Pinpoint the cell where the given text exists, returning its [x, y] midpoint coordinate. 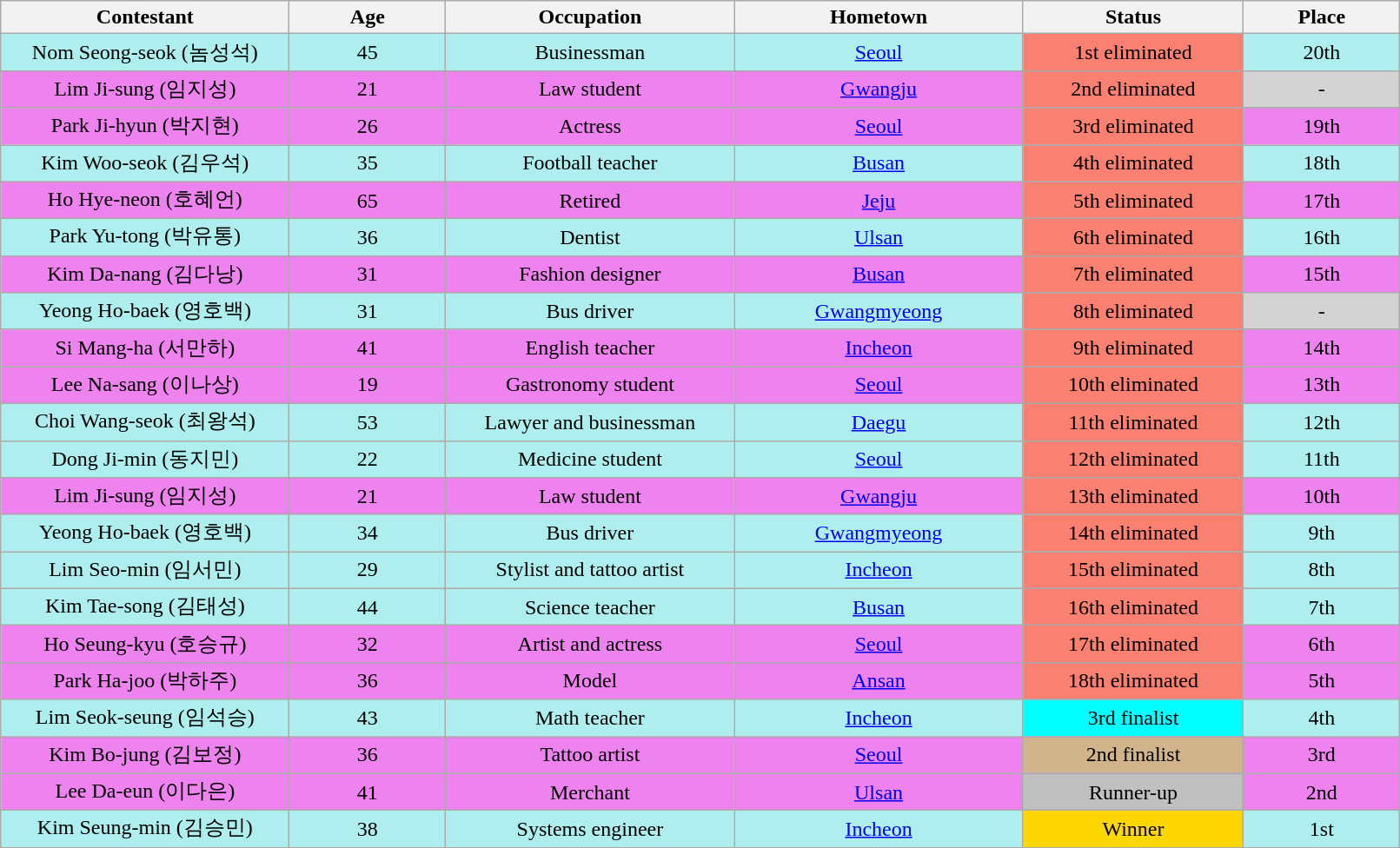
11th [1322, 459]
Science teacher [590, 606]
3rd eliminated [1133, 127]
45 [368, 52]
Actress [590, 127]
10th eliminated [1133, 386]
53 [368, 422]
2nd finalist [1133, 756]
43 [368, 718]
13th [1322, 386]
9th eliminated [1133, 348]
7th [1322, 606]
12th [1322, 422]
Merchant [590, 792]
Retired [590, 200]
10th [1322, 497]
3rd finalist [1133, 718]
Fashion designer [590, 275]
Ho Hye-neon (호혜언) [145, 200]
6th [1322, 645]
Kim Woo-seok (김우석) [145, 163]
Medicine student [590, 459]
19th [1322, 127]
Football teacher [590, 163]
Nom Seong-seok (놈성석) [145, 52]
15th eliminated [1133, 570]
2nd [1322, 792]
8th eliminated [1133, 311]
16th eliminated [1133, 606]
12th eliminated [1133, 459]
Age [368, 17]
5th [1322, 681]
Lim Seo-min (임서민) [145, 570]
Choi Wang-seok (최왕석) [145, 422]
20th [1322, 52]
9th [1322, 533]
Dong Ji-min (동지민) [145, 459]
Daegu [879, 422]
Status [1133, 17]
3rd [1322, 756]
15th [1322, 275]
Hometown [879, 17]
6th eliminated [1133, 238]
Lim Seok-seung (임석승) [145, 718]
Tattoo artist [590, 756]
2nd eliminated [1133, 89]
26 [368, 127]
17th eliminated [1133, 645]
22 [368, 459]
Winner [1133, 829]
7th eliminated [1133, 275]
Ho Seung-kyu (호승규) [145, 645]
18th eliminated [1133, 681]
Businessman [590, 52]
Systems engineer [590, 829]
35 [368, 163]
5th eliminated [1133, 200]
8th [1322, 570]
44 [368, 606]
Occupation [590, 17]
Artist and actress [590, 645]
Model [590, 681]
Park Ha-joo (박하주) [145, 681]
1st eliminated [1133, 52]
English teacher [590, 348]
Lawyer and businessman [590, 422]
Kim Bo-jung (김보정) [145, 756]
11th eliminated [1133, 422]
Kim Tae-song (김태성) [145, 606]
Jeju [879, 200]
Kim Seung-min (김승민) [145, 829]
4th eliminated [1133, 163]
Ansan [879, 681]
18th [1322, 163]
Park Yu-tong (박유통) [145, 238]
Gastronomy student [590, 386]
16th [1322, 238]
4th [1322, 718]
29 [368, 570]
38 [368, 829]
14th eliminated [1133, 533]
34 [368, 533]
Contestant [145, 17]
Kim Da-nang (김다낭) [145, 275]
17th [1322, 200]
Lee Na-sang (이나상) [145, 386]
65 [368, 200]
1st [1322, 829]
Runner-up [1133, 792]
32 [368, 645]
Place [1322, 17]
Math teacher [590, 718]
Park Ji-hyun (박지현) [145, 127]
19 [368, 386]
Dentist [590, 238]
14th [1322, 348]
Lee Da-eun (이다은) [145, 792]
13th eliminated [1133, 497]
Si Mang-ha (서만하) [145, 348]
Stylist and tattoo artist [590, 570]
